Return (x, y) of the center of cell containing provided text 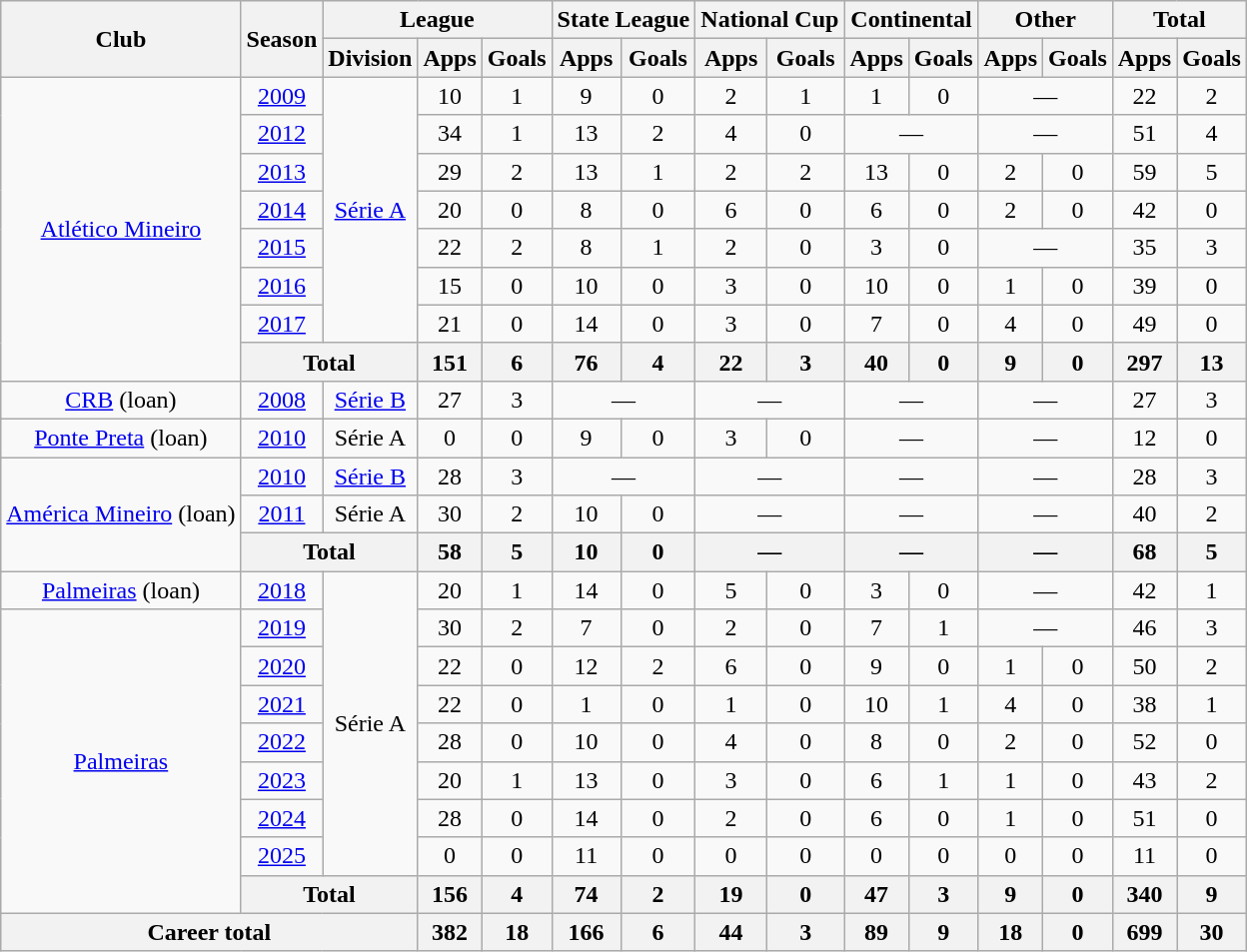
76 (586, 362)
2016 (282, 286)
2018 (282, 590)
382 (450, 932)
2019 (282, 628)
América Mineiro (loan) (121, 514)
2013 (282, 172)
699 (1144, 932)
2017 (282, 324)
2014 (282, 210)
58 (450, 552)
2009 (282, 96)
39 (1144, 286)
Career total (210, 932)
Atlético Mineiro (121, 229)
74 (586, 894)
297 (1144, 362)
2020 (282, 666)
Season (282, 39)
CRB (loan) (121, 400)
50 (1144, 666)
National Cup (769, 20)
Club (121, 39)
19 (731, 894)
38 (1144, 704)
21 (450, 324)
47 (876, 894)
2015 (282, 248)
46 (1144, 628)
15 (450, 286)
Other (1045, 20)
2025 (282, 856)
68 (1144, 552)
Ponte Preta (loan) (121, 438)
89 (876, 932)
156 (450, 894)
340 (1144, 894)
Continental (911, 20)
44 (731, 932)
Palmeiras (121, 761)
2011 (282, 514)
59 (1144, 172)
2008 (282, 400)
34 (450, 134)
35 (1144, 248)
49 (1144, 324)
Palmeiras (loan) (121, 590)
52 (1144, 742)
43 (1144, 780)
2021 (282, 704)
29 (450, 172)
2012 (282, 134)
League (438, 20)
2024 (282, 818)
2022 (282, 742)
State League (623, 20)
166 (586, 932)
151 (450, 362)
Division (370, 58)
2023 (282, 780)
